Return the (x, y) coordinate for the center point of the cell that contains the specified text.  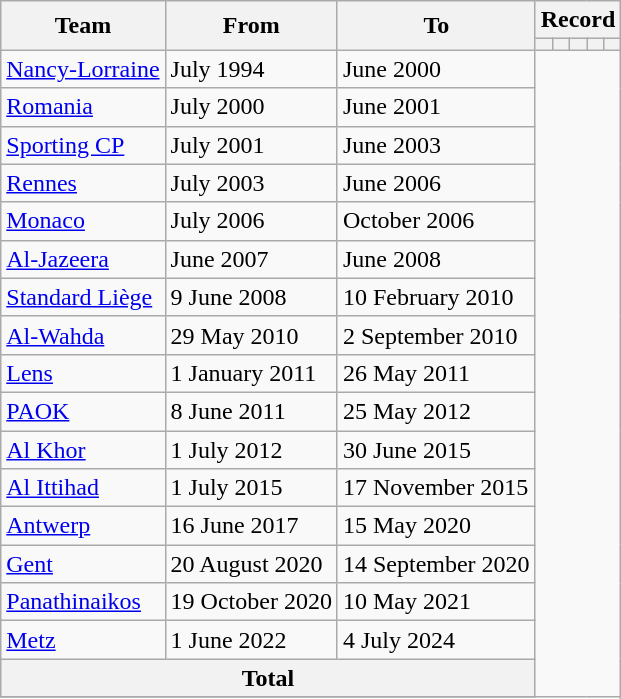
29 May 2010 (251, 335)
8 June 2011 (251, 411)
1 June 2022 (251, 640)
Rennes (83, 183)
Romania (83, 107)
June 2008 (436, 259)
Al-Wahda (83, 335)
26 May 2011 (436, 373)
10 February 2010 (436, 297)
Antwerp (83, 526)
July 2000 (251, 107)
Team (83, 26)
9 June 2008 (251, 297)
16 June 2017 (251, 526)
Al Khor (83, 449)
July 1994 (251, 69)
To (436, 26)
June 2001 (436, 107)
From (251, 26)
4 July 2024 (436, 640)
Record (578, 20)
1 July 2015 (251, 488)
Al Ittihad (83, 488)
Total (268, 678)
June 2006 (436, 183)
17 November 2015 (436, 488)
15 May 2020 (436, 526)
Sporting CP (83, 145)
1 July 2012 (251, 449)
June 2000 (436, 69)
30 June 2015 (436, 449)
Al-Jazeera (83, 259)
1 January 2011 (251, 373)
20 August 2020 (251, 564)
10 May 2021 (436, 602)
2 September 2010 (436, 335)
Nancy-Lorraine (83, 69)
July 2006 (251, 221)
14 September 2020 (436, 564)
Metz (83, 640)
Panathinaikos (83, 602)
Monaco (83, 221)
Lens (83, 373)
June 2007 (251, 259)
October 2006 (436, 221)
July 2003 (251, 183)
PAOK (83, 411)
Gent (83, 564)
19 October 2020 (251, 602)
June 2003 (436, 145)
25 May 2012 (436, 411)
July 2001 (251, 145)
Standard Liège (83, 297)
